Determine the (x, y) coordinate at the center of the cell enclosing the given text.  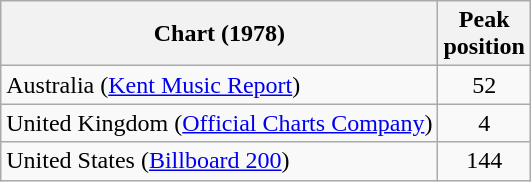
144 (484, 161)
4 (484, 123)
United States (Billboard 200) (220, 161)
Australia (Kent Music Report) (220, 85)
Peak position (484, 34)
Chart (1978) (220, 34)
52 (484, 85)
United Kingdom (Official Charts Company) (220, 123)
